From the cell containing the given text, extract its center point as [x, y] coordinate. 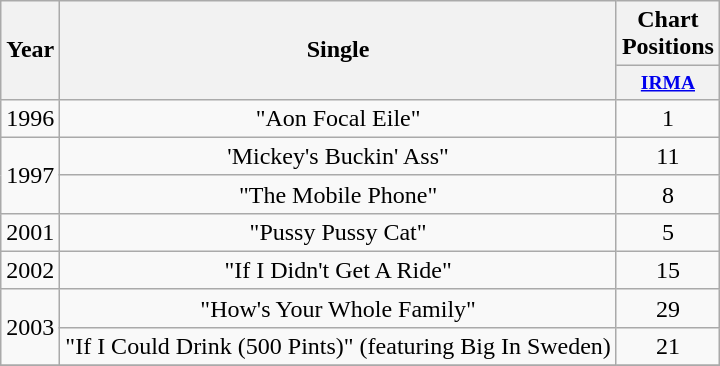
1996 [30, 118]
"If I Could Drink (500 Pints)" (featuring Big In Sweden) [338, 346]
2003 [30, 327]
29 [668, 308]
"The Mobile Phone" [338, 194]
Single [338, 50]
"Aon Focal Eile" [338, 118]
IRMA [668, 82]
11 [668, 156]
1997 [30, 175]
Chart Positions [668, 34]
Year [30, 50]
5 [668, 232]
"If I Didn't Get A Ride" [338, 270]
1 [668, 118]
"Pussy Pussy Cat" [338, 232]
21 [668, 346]
2002 [30, 270]
"How's Your Whole Family" [338, 308]
15 [668, 270]
8 [668, 194]
2001 [30, 232]
'Mickey's Buckin' Ass" [338, 156]
